Scan for the cell matching the given text and deliver its [X, Y] coordinate at center. 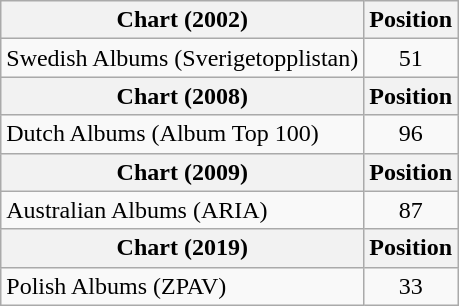
Chart (2009) [182, 172]
Polish Albums (ZPAV) [182, 286]
96 [411, 134]
Chart (2002) [182, 20]
Chart (2008) [182, 96]
Chart (2019) [182, 248]
Australian Albums (ARIA) [182, 210]
51 [411, 58]
33 [411, 286]
Swedish Albums (Sverigetopplistan) [182, 58]
87 [411, 210]
Dutch Albums (Album Top 100) [182, 134]
